Detect which cell encompasses the target text, then output its (X, Y) center coordinate. 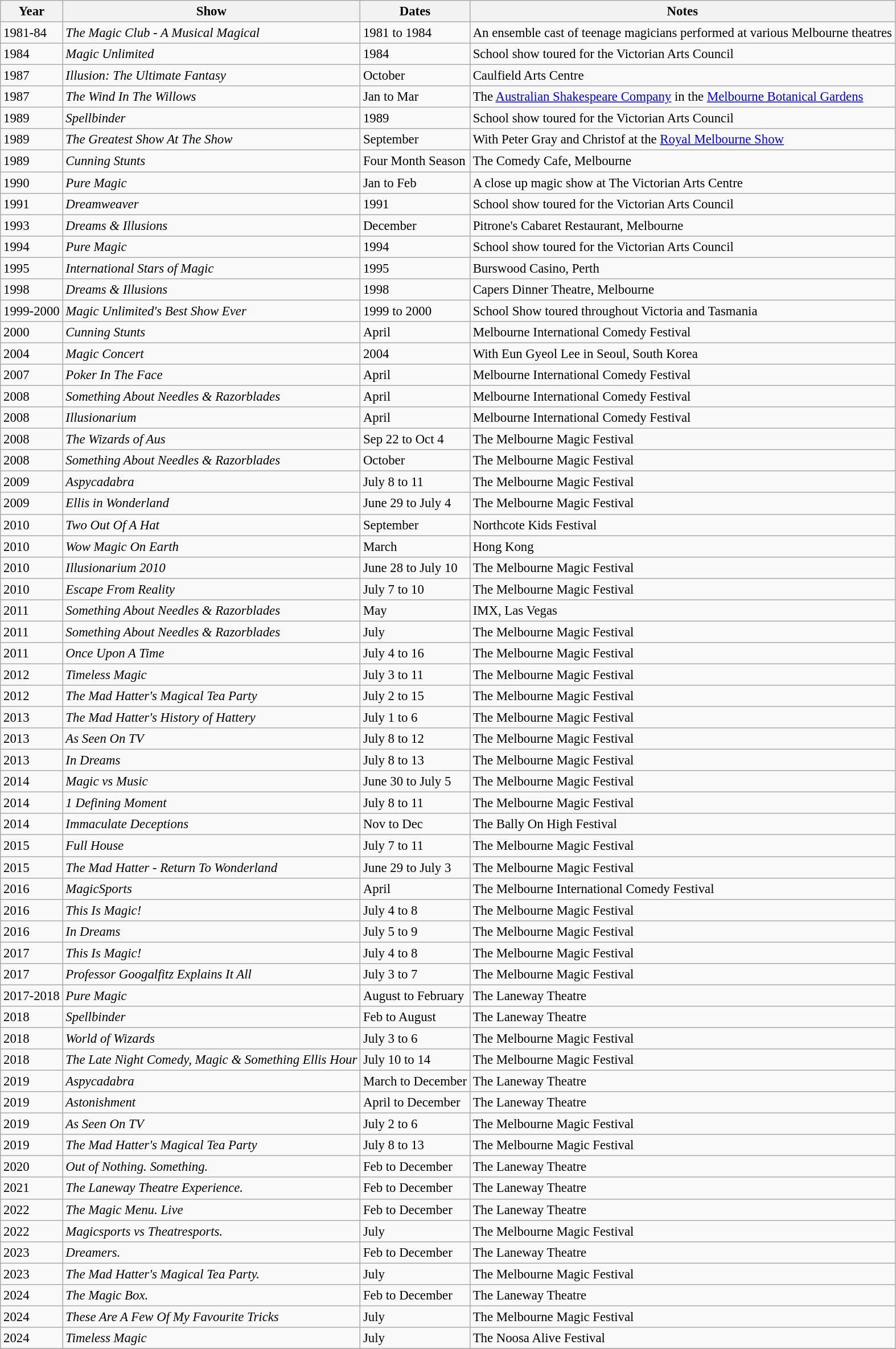
July 3 to 11 (416, 674)
June 29 to July 4 (416, 504)
Jan to Mar (416, 97)
Caulfield Arts Centre (682, 76)
June 30 to July 5 (416, 782)
The Comedy Cafe, Melbourne (682, 161)
Immaculate Deceptions (212, 825)
The Wind In The Willows (212, 97)
Magic Unlimited's Best Show Ever (212, 311)
August to February (416, 996)
1990 (32, 183)
Capers Dinner Theatre, Melbourne (682, 290)
The Greatest Show At The Show (212, 139)
International Stars of Magic (212, 268)
1999 to 2000 (416, 311)
July 2 to 15 (416, 696)
School Show toured throughout Victoria and Tasmania (682, 311)
The Melbourne International Comedy Festival (682, 889)
2021 (32, 1188)
March (416, 546)
The Mad Hatter - Return To Wonderland (212, 867)
May (416, 611)
July 3 to 7 (416, 974)
1999-2000 (32, 311)
The Mad Hatter's Magical Tea Party. (212, 1274)
The Magic Box. (212, 1295)
Illusionarium 2010 (212, 567)
Feb to August (416, 1017)
Magicsports vs Theatresports. (212, 1231)
July 10 to 14 (416, 1060)
Two Out Of A Hat (212, 525)
Dreamweaver (212, 204)
Magic Unlimited (212, 54)
Nov to Dec (416, 825)
Illusion: The Ultimate Fantasy (212, 76)
July 7 to 10 (416, 589)
July 2 to 6 (416, 1124)
The Noosa Alive Festival (682, 1338)
An ensemble cast of teenage magicians performed at various Melbourne theatres (682, 33)
2017-2018 (32, 996)
June 29 to July 3 (416, 867)
Show (212, 11)
April to December (416, 1103)
1981-84 (32, 33)
Professor Googalfitz Explains It All (212, 974)
The Mad Hatter's History of Hattery (212, 718)
Northcote Kids Festival (682, 525)
1 Defining Moment (212, 803)
March to December (416, 1081)
MagicSports (212, 889)
IMX, Las Vegas (682, 611)
July 1 to 6 (416, 718)
2000 (32, 332)
The Australian Shakespeare Company in the Melbourne Botanical Gardens (682, 97)
Hong Kong (682, 546)
With Eun Gyeol Lee in Seoul, South Korea (682, 353)
June 28 to July 10 (416, 567)
Jan to Feb (416, 183)
The Laneway Theatre Experience. (212, 1188)
Year (32, 11)
Escape From Reality (212, 589)
Illusionarium (212, 418)
These Are A Few Of My Favourite Tricks (212, 1317)
July 8 to 12 (416, 739)
December (416, 225)
Sep 22 to Oct 4 (416, 439)
The Wizards of Aus (212, 439)
Dates (416, 11)
The Magic Club - A Musical Magical (212, 33)
2007 (32, 375)
2020 (32, 1167)
Burswood Casino, Perth (682, 268)
Full House (212, 846)
Out of Nothing. Something. (212, 1167)
Poker In The Face (212, 375)
A close up magic show at The Victorian Arts Centre (682, 183)
Once Upon A Time (212, 653)
July 7 to 11 (416, 846)
1981 to 1984 (416, 33)
With Peter Gray and Christof at the Royal Melbourne Show (682, 139)
1993 (32, 225)
Ellis in Wonderland (212, 504)
World of Wizards (212, 1038)
The Magic Menu. Live (212, 1210)
Notes (682, 11)
July 3 to 6 (416, 1038)
The Late Night Comedy, Magic & Something Ellis Hour (212, 1060)
July 4 to 16 (416, 653)
Wow Magic On Earth (212, 546)
July 5 to 9 (416, 931)
Four Month Season (416, 161)
The Bally On High Festival (682, 825)
Pitrone's Cabaret Restaurant, Melbourne (682, 225)
Astonishment (212, 1103)
Magic Concert (212, 353)
Magic vs Music (212, 782)
Dreamers. (212, 1252)
